Search for the cell housing the specified text and yield its (X, Y) center coordinate. 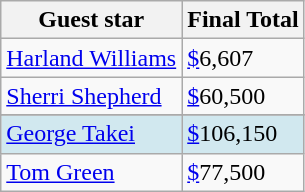
Guest star (92, 20)
$6,607 (243, 58)
Final Total (243, 20)
$106,150 (243, 134)
Tom Green (92, 172)
$77,500 (243, 172)
Sherri Shepherd (92, 96)
$60,500 (243, 96)
Harland Williams (92, 58)
George Takei (92, 134)
